Locate the cell with the specified text and output its (x, y) center coordinate. 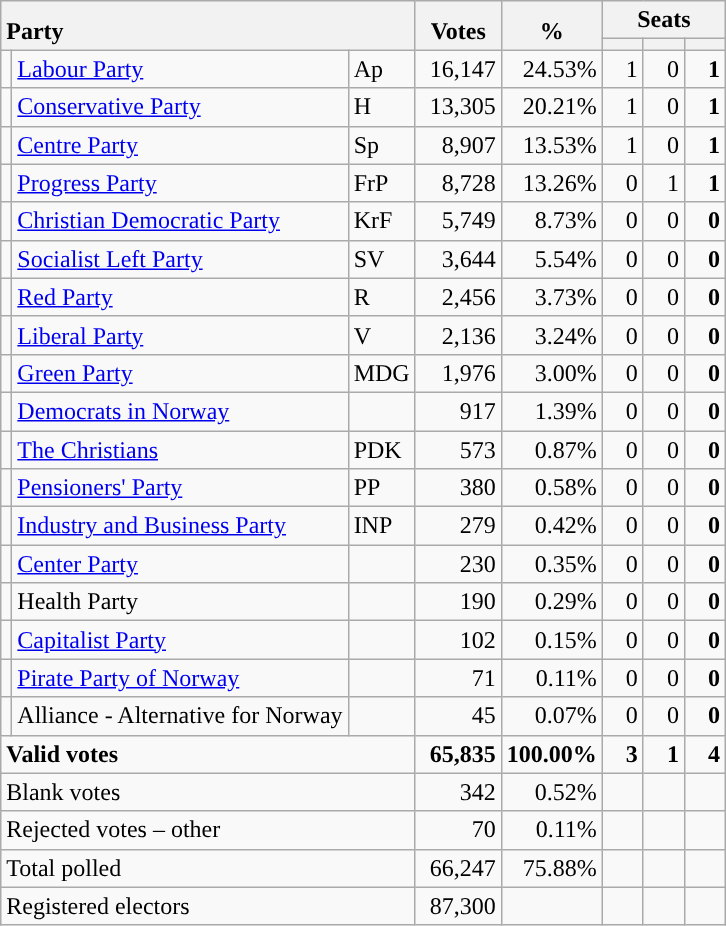
Socialist Left Party (180, 259)
3,644 (458, 259)
3.00% (552, 373)
279 (458, 526)
0.35% (552, 564)
573 (458, 449)
KrF (382, 221)
45 (458, 716)
Party (208, 26)
3 (622, 754)
380 (458, 488)
PDK (382, 449)
Christian Democratic Party (180, 221)
3.73% (552, 297)
MDG (382, 373)
Industry and Business Party (180, 526)
PP (382, 488)
Ap (382, 69)
Registered electors (208, 906)
Health Party (180, 602)
71 (458, 678)
Votes (458, 26)
917 (458, 411)
Conservative Party (180, 107)
% (552, 26)
Center Party (180, 564)
0.15% (552, 640)
13.53% (552, 145)
24.53% (552, 69)
2,456 (458, 297)
Pirate Party of Norway (180, 678)
Centre Party (180, 145)
8,728 (458, 183)
66,247 (458, 868)
H (382, 107)
0.52% (552, 792)
FrP (382, 183)
0.07% (552, 716)
13,305 (458, 107)
INP (382, 526)
100.00% (552, 754)
0.58% (552, 488)
102 (458, 640)
87,300 (458, 906)
20.21% (552, 107)
3.24% (552, 335)
Liberal Party (180, 335)
342 (458, 792)
SV (382, 259)
R (382, 297)
Alliance - Alternative for Norway (180, 716)
1,976 (458, 373)
Total polled (208, 868)
Red Party (180, 297)
1.39% (552, 411)
Pensioners' Party (180, 488)
230 (458, 564)
5,749 (458, 221)
Labour Party (180, 69)
0.29% (552, 602)
16,147 (458, 69)
13.26% (552, 183)
65,835 (458, 754)
The Christians (180, 449)
70 (458, 830)
190 (458, 602)
8.73% (552, 221)
Blank votes (208, 792)
75.88% (552, 868)
2,136 (458, 335)
Valid votes (208, 754)
Green Party (180, 373)
Sp (382, 145)
4 (704, 754)
Progress Party (180, 183)
0.87% (552, 449)
V (382, 335)
0.42% (552, 526)
8,907 (458, 145)
Democrats in Norway (180, 411)
Rejected votes – other (208, 830)
Seats (664, 20)
5.54% (552, 259)
Capitalist Party (180, 640)
